Capture the cell that displays the provided text and extract its [x, y] central coordinate. 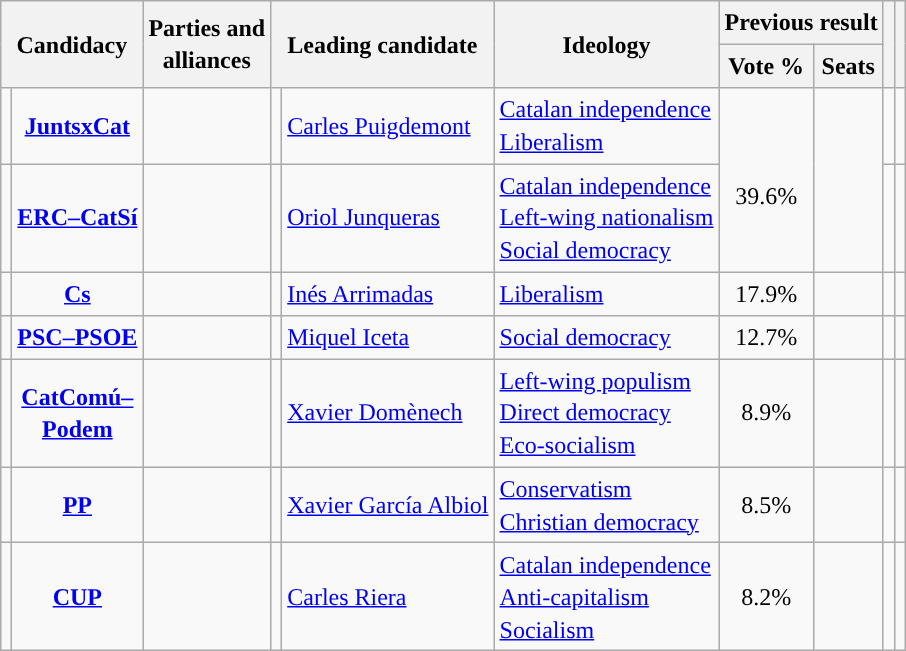
JuntsxCat [78, 126]
Liberalism [606, 294]
Catalan independenceAnti-capitalismSocialism [606, 597]
CatComú–Podem [78, 413]
39.6% [766, 180]
PP [78, 505]
Miquel Iceta [388, 336]
Cs [78, 294]
Catalan independenceLeft-wing nationalismSocial democracy [606, 218]
Catalan independenceLiberalism [606, 126]
17.9% [766, 294]
PSC–PSOE [78, 336]
Candidacy [72, 44]
Parties andalliances [207, 44]
Xavier Domènech [388, 413]
Oriol Junqueras [388, 218]
Social democracy [606, 336]
Carles Riera [388, 597]
ConservatismChristian democracy [606, 505]
CUP [78, 597]
Ideology [606, 44]
Left-wing populismDirect democracyEco-socialism [606, 413]
Inés Arrimadas [388, 294]
8.2% [766, 597]
Vote % [766, 66]
Previous result [801, 22]
8.9% [766, 413]
8.5% [766, 505]
Seats [848, 66]
Leading candidate [382, 44]
12.7% [766, 336]
Xavier García Albiol [388, 505]
ERC–CatSí [78, 218]
Carles Puigdemont [388, 126]
